From the cell containing the given text, extract its center point as (x, y) coordinate. 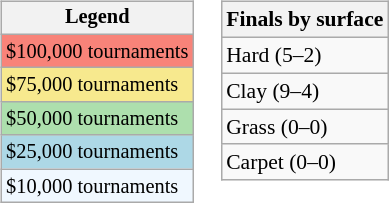
$25,000 tournaments (97, 152)
Clay (9–4) (304, 91)
$10,000 tournaments (97, 186)
$100,000 tournaments (97, 51)
$50,000 tournaments (97, 119)
Finals by surface (304, 20)
Grass (0–0) (304, 127)
$75,000 tournaments (97, 85)
Legend (97, 18)
Carpet (0–0) (304, 162)
Hard (5–2) (304, 55)
